Determine the (x, y) coordinate at the center of the cell enclosing the given text.  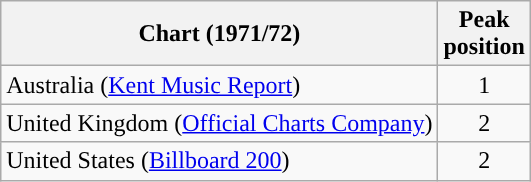
Peakposition (484, 34)
Australia (Kent Music Report) (220, 85)
United Kingdom (Official Charts Company) (220, 123)
1 (484, 85)
United States (Billboard 200) (220, 161)
Chart (1971/72) (220, 34)
